Return the [X, Y] coordinate for the center point of the cell that contains the specified text.  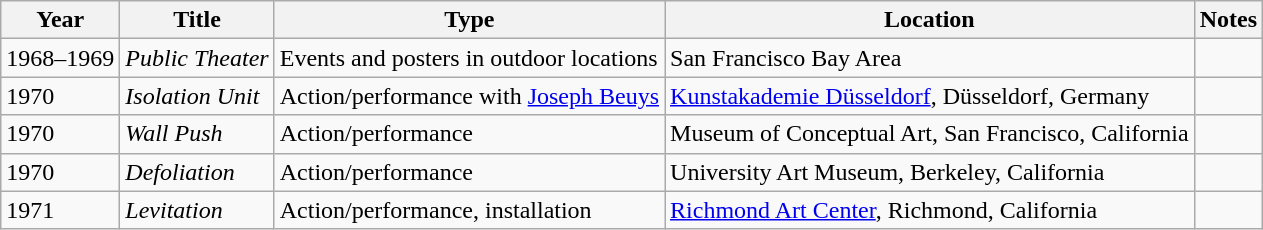
1971 [60, 210]
Year [60, 20]
Museum of Conceptual Art, San Francisco, California [930, 134]
Wall Push [197, 134]
San Francisco Bay Area [930, 58]
Kunstakademie Düsseldorf, Düsseldorf, Germany [930, 96]
Action/performance with Joseph Beuys [469, 96]
Type [469, 20]
Title [197, 20]
Richmond Art Center, Richmond, California [930, 210]
Action/performance, installation [469, 210]
Isolation Unit [197, 96]
Location [930, 20]
Notes [1228, 20]
Events and posters in outdoor locations [469, 58]
University Art Museum, Berkeley, California [930, 172]
1968–1969 [60, 58]
Defoliation [197, 172]
Levitation [197, 210]
Public Theater [197, 58]
